Pinpoint the cell where the given text exists, returning its (x, y) midpoint coordinate. 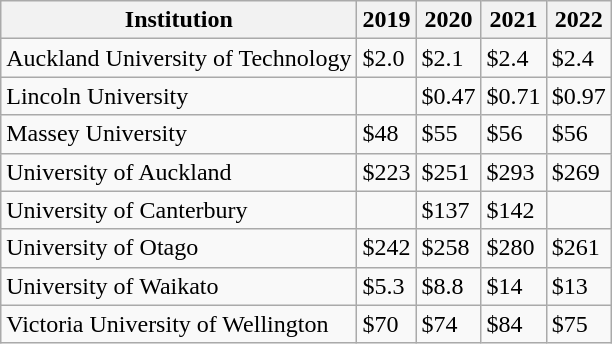
$223 (386, 172)
$293 (514, 172)
$251 (448, 172)
University of Waikato (179, 286)
University of Otago (179, 248)
University of Auckland (179, 172)
$14 (514, 286)
$142 (514, 210)
$258 (448, 248)
$70 (386, 324)
Victoria University of Wellington (179, 324)
$280 (514, 248)
$0.47 (448, 96)
$2.1 (448, 58)
$48 (386, 134)
$137 (448, 210)
$75 (578, 324)
$74 (448, 324)
$0.71 (514, 96)
Lincoln University (179, 96)
$8.8 (448, 286)
2019 (386, 20)
$261 (578, 248)
$242 (386, 248)
$13 (578, 286)
2021 (514, 20)
$5.3 (386, 286)
$2.0 (386, 58)
$0.97 (578, 96)
$269 (578, 172)
Auckland University of Technology (179, 58)
$84 (514, 324)
2020 (448, 20)
Massey University (179, 134)
2022 (578, 20)
$55 (448, 134)
University of Canterbury (179, 210)
Institution (179, 20)
